Return [X, Y] of the center of cell containing provided text 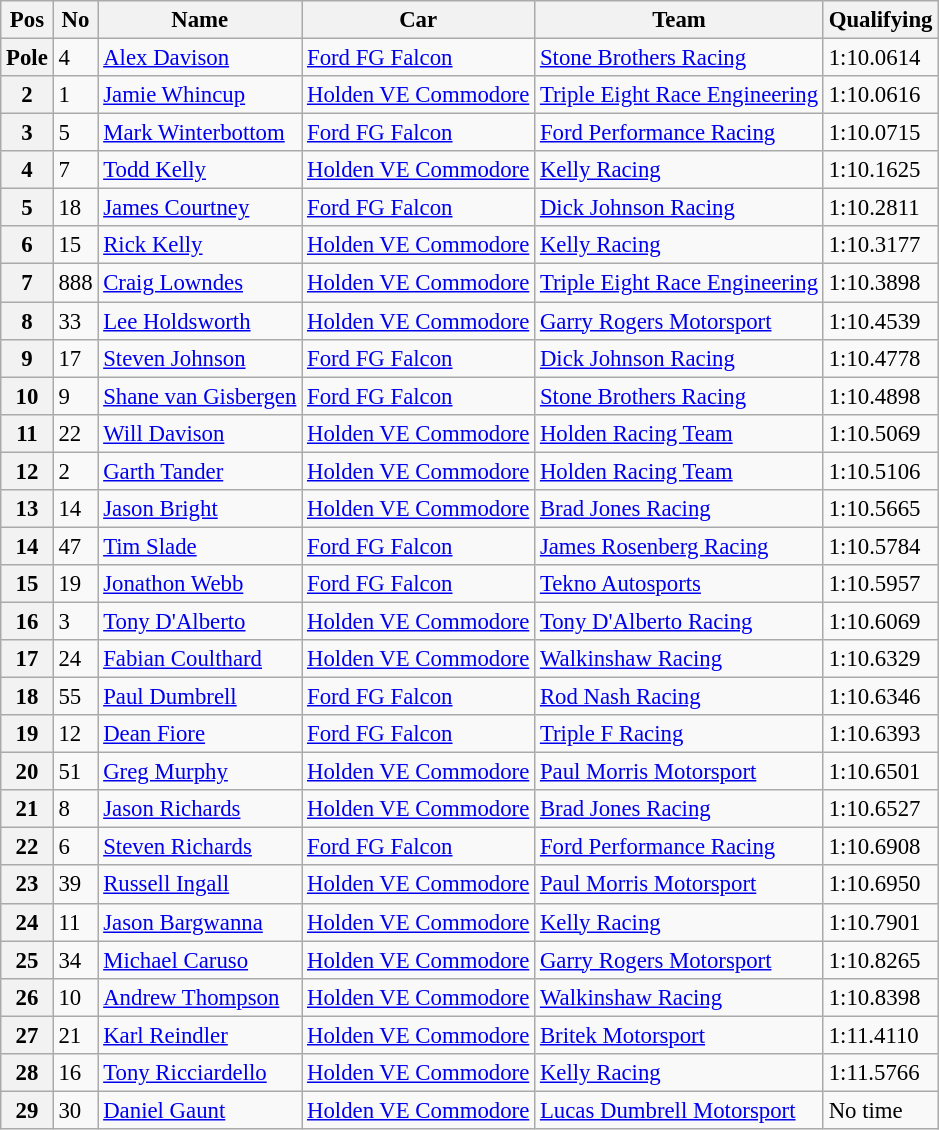
25 [27, 960]
20 [27, 772]
13 [27, 509]
Daniel Gaunt [200, 1110]
Britek Motorsport [680, 1035]
Jonathon Webb [200, 584]
Team [680, 20]
1:11.5766 [880, 1073]
1:10.6950 [880, 885]
55 [76, 697]
Steven Johnson [200, 358]
1:11.4110 [880, 1035]
1:10.6346 [880, 697]
Tony D'Alberto Racing [680, 621]
1:10.5957 [880, 584]
Tony D'Alberto [200, 621]
51 [76, 772]
Tony Ricciardello [200, 1073]
1:10.5069 [880, 433]
1:10.3177 [880, 245]
Rod Nash Racing [680, 697]
Rick Kelly [200, 245]
James Courtney [200, 208]
1:10.5784 [880, 546]
23 [27, 885]
Lee Holdsworth [200, 321]
Mark Winterbottom [200, 133]
Craig Lowndes [200, 283]
1:10.1625 [880, 170]
Garth Tander [200, 471]
Michael Caruso [200, 960]
39 [76, 885]
Shane van Gisbergen [200, 396]
No [76, 20]
1:10.2811 [880, 208]
30 [76, 1110]
1:10.7901 [880, 922]
Jason Richards [200, 809]
Will Davison [200, 433]
Fabian Coulthard [200, 659]
Tekno Autosports [680, 584]
No time [880, 1110]
Pos [27, 20]
1:10.5106 [880, 471]
Name [200, 20]
34 [76, 960]
Jason Bright [200, 509]
1:10.0614 [880, 58]
James Rosenberg Racing [680, 546]
Tim Slade [200, 546]
26 [27, 997]
Russell Ingall [200, 885]
1:10.6908 [880, 847]
Car [418, 20]
Andrew Thompson [200, 997]
47 [76, 546]
1:10.6069 [880, 621]
Alex Davison [200, 58]
27 [27, 1035]
1:10.0616 [880, 95]
Paul Dumbrell [200, 697]
Todd Kelly [200, 170]
Greg Murphy [200, 772]
29 [27, 1110]
1:10.8265 [880, 960]
33 [76, 321]
Triple F Racing [680, 734]
1:10.6527 [880, 809]
Dean Fiore [200, 734]
28 [27, 1073]
Qualifying [880, 20]
1:10.4898 [880, 396]
1:10.8398 [880, 997]
1:10.4539 [880, 321]
Lucas Dumbrell Motorsport [680, 1110]
1:10.6501 [880, 772]
1:10.3898 [880, 283]
1:10.4778 [880, 358]
1:10.5665 [880, 509]
Jason Bargwanna [200, 922]
1:10.6329 [880, 659]
Karl Reindler [200, 1035]
1:10.6393 [880, 734]
1 [76, 95]
1:10.0715 [880, 133]
888 [76, 283]
Jamie Whincup [200, 95]
Steven Richards [200, 847]
Pole [27, 58]
